Output the (X, Y) coordinate of the center of the cell containing the given text.  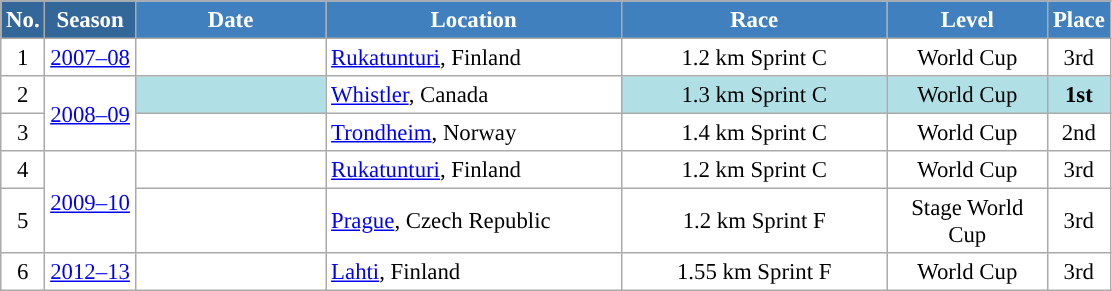
1.2 km Sprint F (754, 222)
Season (90, 20)
2nd (1079, 133)
1st (1079, 95)
Race (754, 20)
5 (23, 222)
Trondheim, Norway (474, 133)
2 (23, 95)
2008–09 (90, 114)
Location (474, 20)
3 (23, 133)
Place (1079, 20)
Whistler, Canada (474, 95)
2007–08 (90, 58)
1.3 km Sprint C (754, 95)
4 (23, 170)
Prague, Czech Republic (474, 222)
1 (23, 58)
Stage World Cup (968, 222)
Date (230, 20)
Level (968, 20)
2009–10 (90, 202)
1.4 km Sprint C (754, 133)
No. (23, 20)
